Scan for the cell matching the given text and deliver its (x, y) coordinate at center. 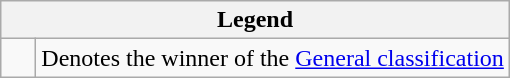
Legend (256, 20)
Denotes the winner of the General classification (273, 58)
